From the cell containing the given text, extract its center point as (x, y) coordinate. 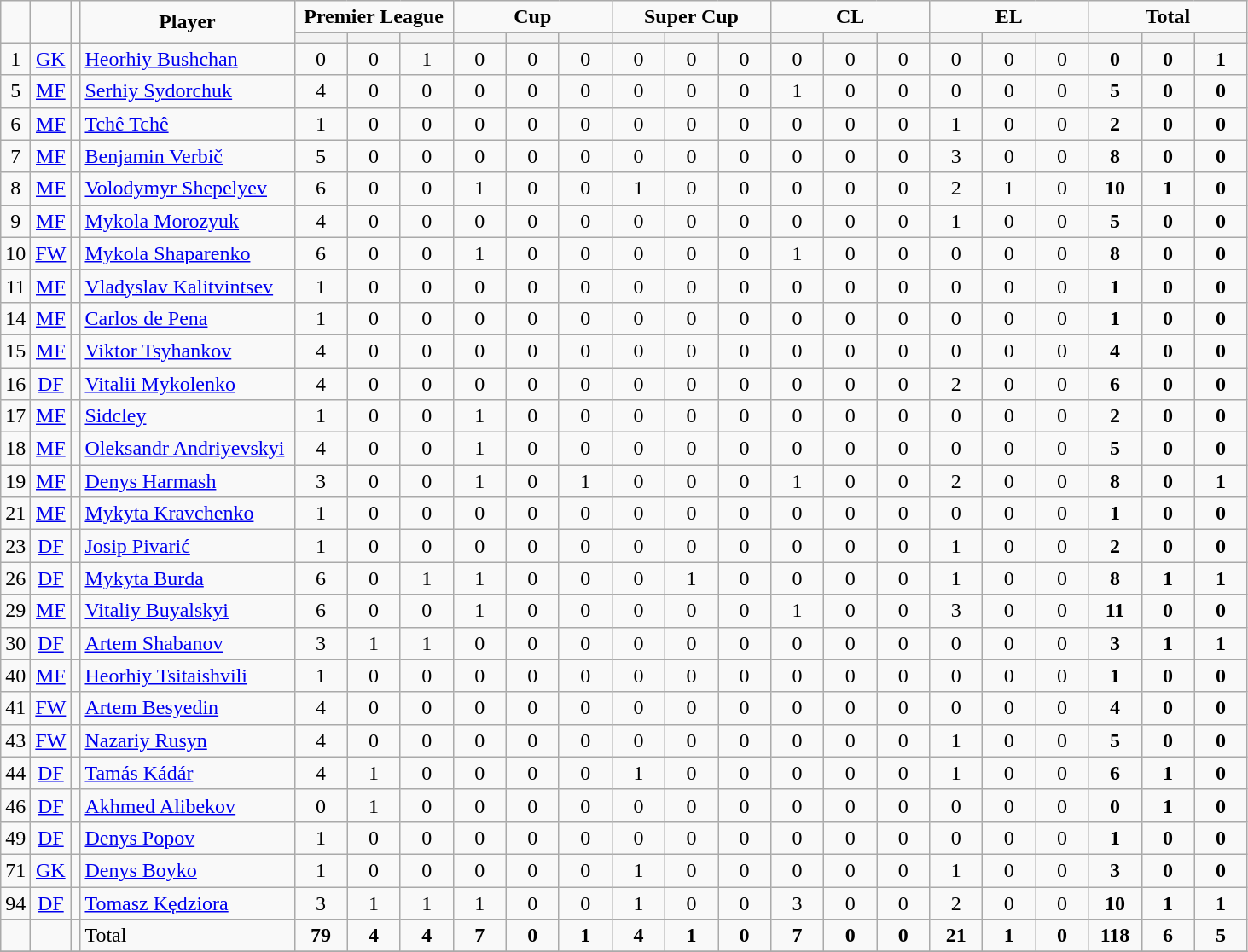
14 (15, 318)
23 (15, 546)
Player (188, 22)
Oleksandr Andriyevskyi (188, 449)
Carlos de Pena (188, 318)
Vitalii Mykolenko (188, 383)
30 (15, 643)
CL (850, 17)
15 (15, 351)
29 (15, 611)
16 (15, 383)
19 (15, 481)
Viktor Tsyhankov (188, 351)
Cup (532, 17)
41 (15, 708)
Mykola Shaparenko (188, 253)
40 (15, 676)
79 (321, 936)
94 (15, 903)
Nazariy Rusyn (188, 740)
44 (15, 773)
18 (15, 449)
46 (15, 805)
Super Cup (691, 17)
Artem Shabanov (188, 643)
43 (15, 740)
Tomasz Kędziora (188, 903)
EL (1009, 17)
Mykyta Burda (188, 578)
Serhiy Sydorchuk (188, 91)
17 (15, 416)
Heorhiy Tsitaishvili (188, 676)
Vladyslav Kalitvintsev (188, 286)
Tchê Tchê (188, 124)
Mykola Morozyuk (188, 221)
Akhmed Alibekov (188, 805)
Artem Besyedin (188, 708)
Mykyta Kravchenko (188, 514)
Benjamin Verbič (188, 156)
118 (1115, 936)
Sidcley (188, 416)
Heorhiy Bushchan (188, 59)
9 (15, 221)
Tamás Kádár (188, 773)
Vitaliy Buyalskyi (188, 611)
Denys Boyko (188, 870)
Denys Popov (188, 838)
49 (15, 838)
Denys Harmash (188, 481)
Volodymyr Shepelyev (188, 189)
26 (15, 578)
71 (15, 870)
Josip Pivarić (188, 546)
Premier League (374, 17)
